Provide the [x, y] coordinate of the cell's center where the given text is located.  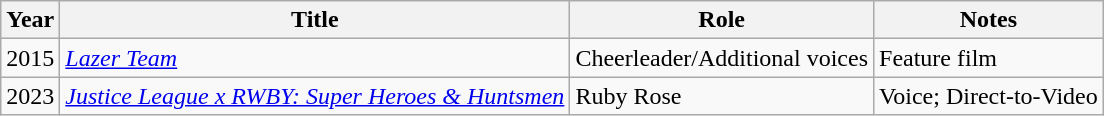
Lazer Team [315, 58]
Ruby Rose [722, 96]
2023 [30, 96]
Cheerleader/Additional voices [722, 58]
Notes [989, 20]
Title [315, 20]
Role [722, 20]
2015 [30, 58]
Year [30, 20]
Voice; Direct-to-Video [989, 96]
Feature film [989, 58]
Justice League x RWBY: Super Heroes & Huntsmen [315, 96]
